Identify which cell holds the provided text, then report its (X, Y) central coordinate. 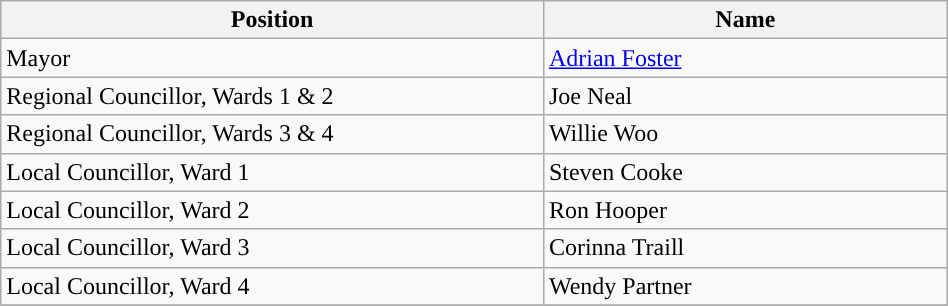
Position (272, 20)
Joe Neal (745, 96)
Ron Hooper (745, 210)
Local Councillor, Ward 2 (272, 210)
Adrian Foster (745, 58)
Local Councillor, Ward 4 (272, 286)
Regional Councillor, Wards 1 & 2 (272, 96)
Local Councillor, Ward 1 (272, 172)
Corinna Traill (745, 248)
Name (745, 20)
Regional Councillor, Wards 3 & 4 (272, 134)
Wendy Partner (745, 286)
Steven Cooke (745, 172)
Willie Woo (745, 134)
Local Councillor, Ward 3 (272, 248)
Mayor (272, 58)
